Find where the given text appears and provide that cell's center as [X, Y] coordinate. 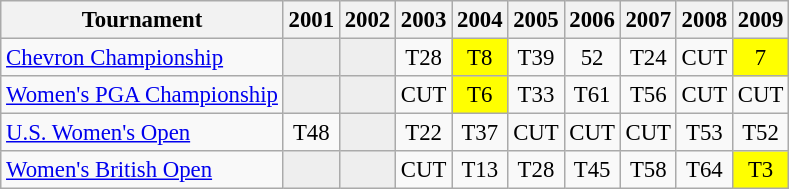
52 [592, 58]
T33 [536, 95]
7 [760, 58]
2001 [311, 20]
Women's PGA Championship [142, 95]
T64 [704, 170]
Chevron Championship [142, 58]
T6 [480, 95]
2003 [424, 20]
T56 [648, 95]
T8 [480, 58]
2004 [480, 20]
2002 [367, 20]
2009 [760, 20]
T24 [648, 58]
T58 [648, 170]
2006 [592, 20]
Tournament [142, 20]
2005 [536, 20]
T45 [592, 170]
T52 [760, 133]
T39 [536, 58]
T53 [704, 133]
T13 [480, 170]
U.S. Women's Open [142, 133]
T37 [480, 133]
2008 [704, 20]
T3 [760, 170]
Women's British Open [142, 170]
T22 [424, 133]
T48 [311, 133]
2007 [648, 20]
T61 [592, 95]
